Capture the cell that displays the provided text and extract its (x, y) central coordinate. 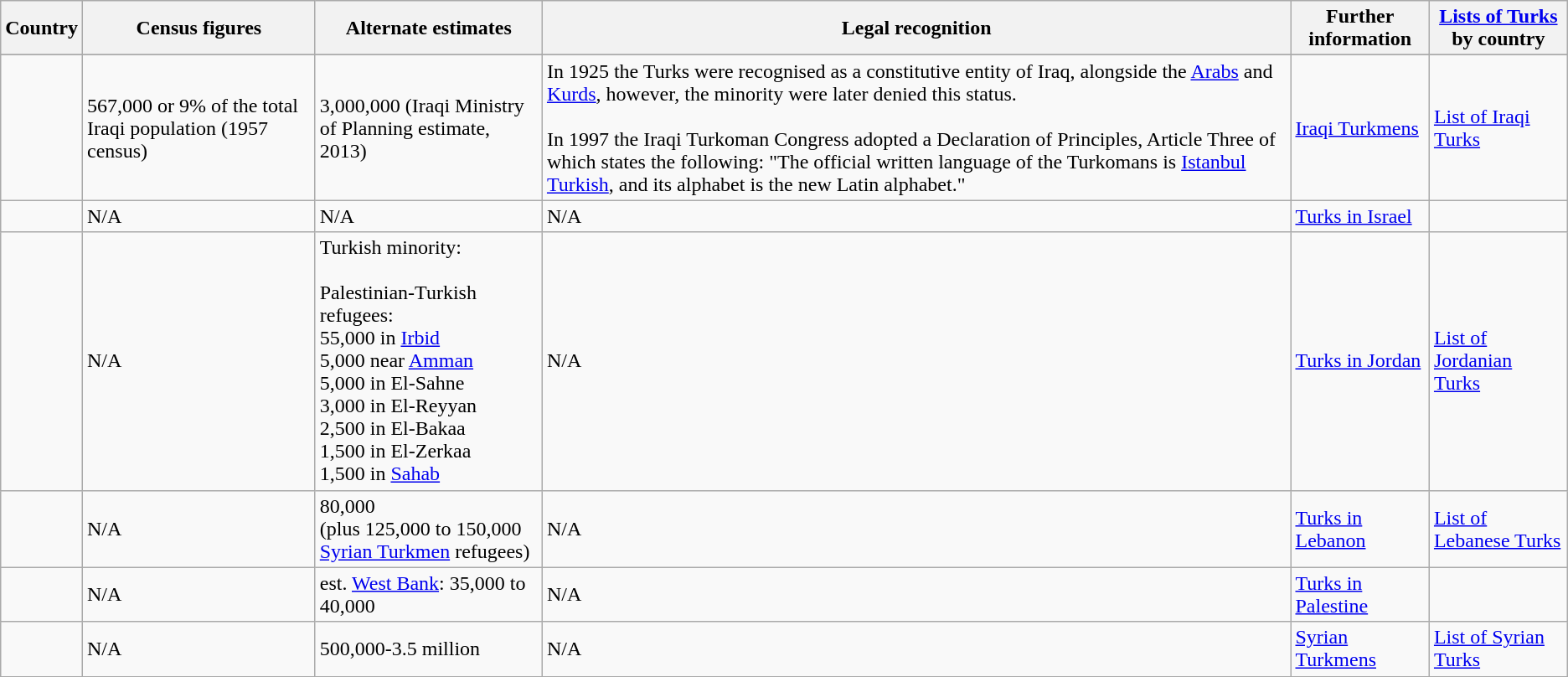
Turks in Israel (1360, 216)
3,000,000 (Iraqi Ministry of Planning estimate, 2013) (429, 127)
Lists of Turks by country (1498, 28)
Census figures (199, 28)
List of Syrian Turks (1498, 649)
Iraqi Turkmens (1360, 127)
80,000 (plus 125,000 to 150,000 Syrian Turkmen refugees) (429, 529)
Alternate estimates (429, 28)
List of Lebanese Turks (1498, 529)
Turks in Jordan (1360, 361)
List of Jordanian Turks (1498, 361)
List of Iraqi Turks (1498, 127)
Turks in Lebanon (1360, 529)
Country (42, 28)
500,000-3.5 million (429, 649)
567,000 or 9% of the total Iraqi population (1957 census) (199, 127)
Turks in Palestine (1360, 595)
Further information (1360, 28)
est. West Bank: 35,000 to 40,000 (429, 595)
Legal recognition (916, 28)
Syrian Turkmens (1360, 649)
